Determine the [x, y] coordinate at the center of the cell enclosing the given text.  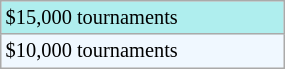
$15,000 tournaments [142, 17]
$10,000 tournaments [142, 51]
